For the text-containing cell, return its midpoint in (x, y) coordinate format. 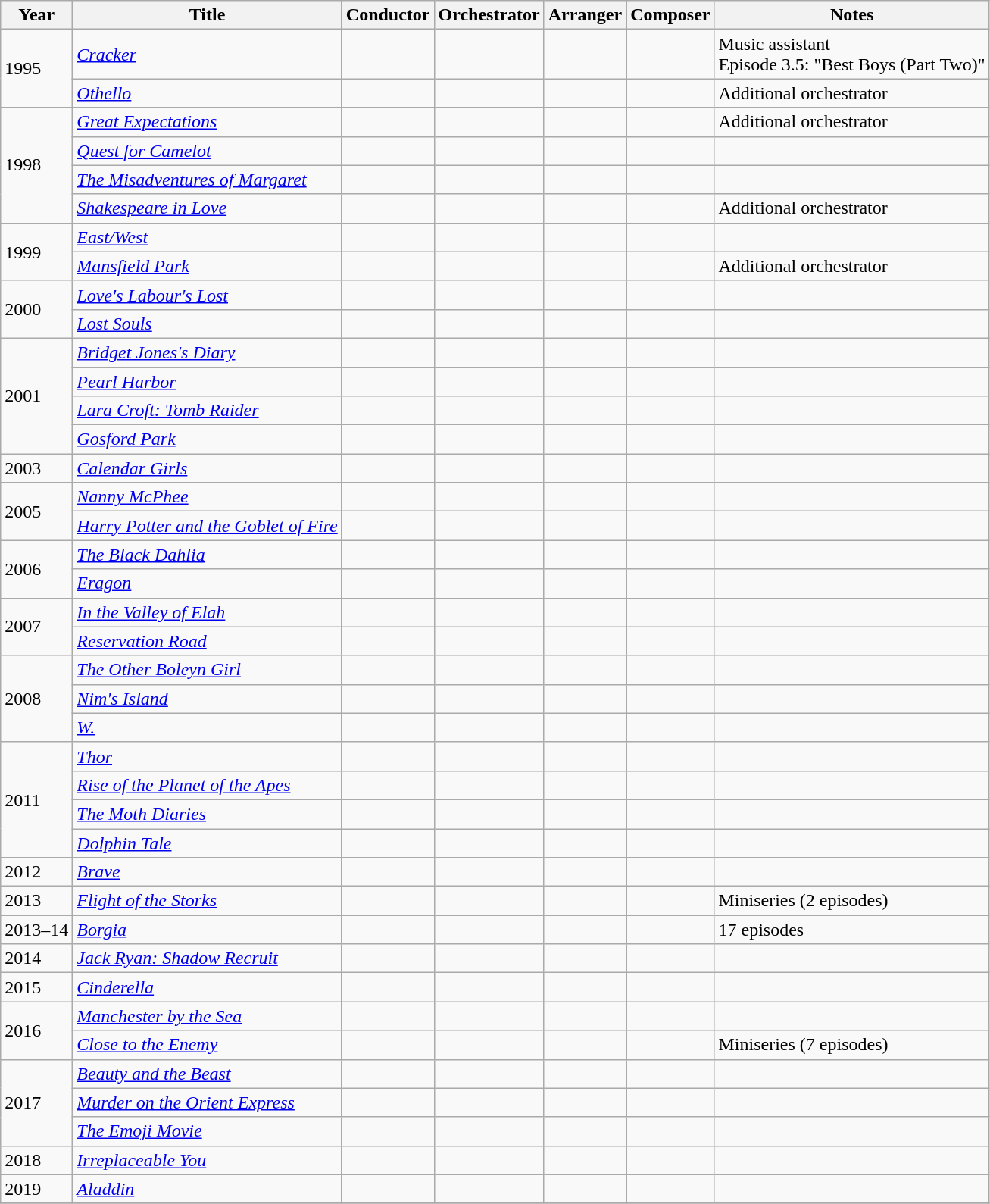
Pearl Harbor (208, 381)
2013–14 (36, 930)
Close to the Enemy (208, 1045)
2008 (36, 699)
The Other Boleyn Girl (208, 670)
2006 (36, 569)
Shakespeare in Love (208, 208)
2005 (36, 511)
Notes (851, 15)
2015 (36, 987)
Aladdin (208, 1189)
Gosford Park (208, 439)
2001 (36, 396)
Year (36, 15)
1999 (36, 252)
Great Expectations (208, 122)
Irreplaceable You (208, 1160)
Cracker (208, 55)
Murder on the Orient Express (208, 1102)
East/West (208, 237)
2013 (36, 901)
Rise of the Planet of the Apes (208, 785)
Love's Labour's Lost (208, 295)
The Moth Diaries (208, 814)
2019 (36, 1189)
Conductor (388, 15)
Lost Souls (208, 324)
2014 (36, 959)
Quest for Camelot (208, 151)
1995 (36, 68)
Beauty and the Beast (208, 1074)
2017 (36, 1102)
Mansfield Park (208, 266)
Lara Croft: Tomb Raider (208, 411)
2011 (36, 799)
Calendar Girls (208, 468)
1998 (36, 165)
Jack Ryan: Shadow Recruit (208, 959)
Miniseries (7 episodes) (851, 1045)
Thor (208, 756)
The Black Dahlia (208, 555)
Music assistantEpisode 3.5: "Best Boys (Part Two)" (851, 55)
2000 (36, 309)
Cinderella (208, 987)
Othello (208, 93)
Borgia (208, 930)
Miniseries (2 episodes) (851, 901)
17 episodes (851, 930)
Manchester by the Sea (208, 1016)
Dolphin Tale (208, 843)
Nim's Island (208, 699)
Brave (208, 872)
In the Valley of Elah (208, 612)
The Emoji Movie (208, 1131)
Title (208, 15)
Harry Potter and the Goblet of Fire (208, 526)
Nanny McPhee (208, 497)
Reservation Road (208, 641)
2003 (36, 468)
2012 (36, 872)
Orchestrator (489, 15)
2018 (36, 1160)
Flight of the Storks (208, 901)
The Misadventures of Margaret (208, 180)
Bridget Jones's Diary (208, 352)
2016 (36, 1030)
Composer (670, 15)
W. (208, 727)
2007 (36, 627)
Eragon (208, 583)
Arranger (585, 15)
